Locate the cell with the specified text and output its [X, Y] center coordinate. 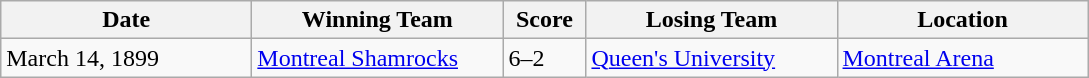
Score [544, 20]
Montreal Arena [962, 58]
March 14, 1899 [126, 58]
Montreal Shamrocks [378, 58]
6–2 [544, 58]
Losing Team [712, 20]
Queen's University [712, 58]
Date [126, 20]
Location [962, 20]
Winning Team [378, 20]
